Capture the cell that displays the provided text and extract its (x, y) central coordinate. 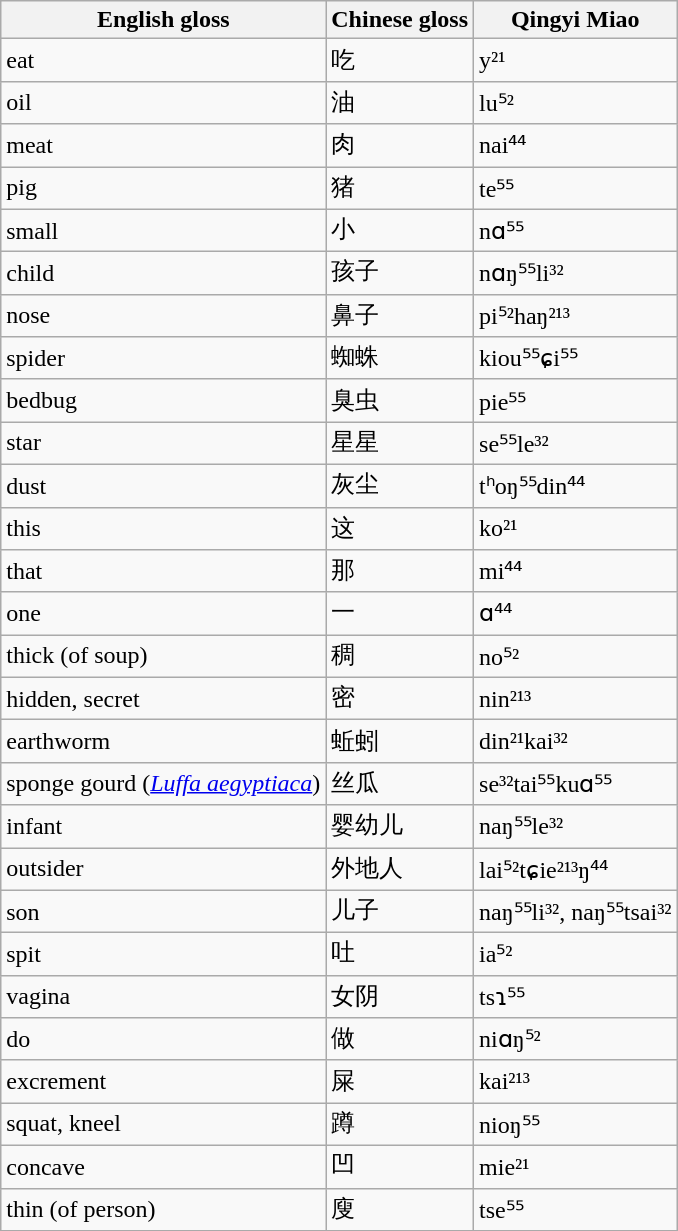
外地人 (400, 870)
infant (164, 826)
nɑ⁵⁵ (576, 230)
pig (164, 188)
nioŋ⁵⁵ (576, 1124)
do (164, 1040)
small (164, 230)
肉 (400, 146)
no⁵² (576, 656)
屎 (400, 1082)
tse⁵⁵ (576, 1210)
se³²tai⁵⁵kuɑ⁵⁵ (576, 784)
niɑŋ⁵² (576, 1040)
kai²¹³ (576, 1082)
kiou⁵⁵ɕi⁵⁵ (576, 358)
dust (164, 486)
naŋ⁵⁵li³², naŋ⁵⁵tsai³² (576, 912)
孩子 (400, 274)
pi⁵²haŋ²¹³ (576, 316)
oil (164, 102)
din²¹kai³² (576, 742)
稠 (400, 656)
naŋ⁵⁵le³² (576, 826)
nose (164, 316)
spit (164, 954)
sponge gourd (Luffa aegyptiaca) (164, 784)
lu⁵² (576, 102)
这 (400, 528)
concave (164, 1166)
bedbug (164, 400)
蜘蛛 (400, 358)
spider (164, 358)
吃 (400, 60)
女阴 (400, 996)
y²¹ (576, 60)
one (164, 614)
nai⁴⁴ (576, 146)
星星 (400, 444)
vagina (164, 996)
凹 (400, 1166)
吐 (400, 954)
tʰoŋ⁵⁵din⁴⁴ (576, 486)
那 (400, 572)
nɑŋ⁵⁵li³² (576, 274)
蚯蚓 (400, 742)
灰尘 (400, 486)
squat, kneel (164, 1124)
mi⁴⁴ (576, 572)
earthworm (164, 742)
son (164, 912)
廋 (400, 1210)
ko²¹ (576, 528)
小 (400, 230)
蹲 (400, 1124)
se⁵⁵le³² (576, 444)
臭虫 (400, 400)
hidden, secret (164, 698)
ɑ⁴⁴ (576, 614)
做 (400, 1040)
English gloss (164, 20)
nin²¹³ (576, 698)
ia⁵² (576, 954)
lai⁵²tɕie²¹³ŋ⁴⁴ (576, 870)
this (164, 528)
thick (of soup) (164, 656)
eat (164, 60)
child (164, 274)
婴幼儿 (400, 826)
Chinese gloss (400, 20)
油 (400, 102)
outsider (164, 870)
that (164, 572)
pie⁵⁵ (576, 400)
meat (164, 146)
Qingyi Miao (576, 20)
thin (of person) (164, 1210)
tsɿ⁵⁵ (576, 996)
密 (400, 698)
mie²¹ (576, 1166)
猪 (400, 188)
star (164, 444)
鼻子 (400, 316)
excrement (164, 1082)
te⁵⁵ (576, 188)
儿子 (400, 912)
丝瓜 (400, 784)
一 (400, 614)
